From the cell containing the given text, extract its center point as (X, Y) coordinate. 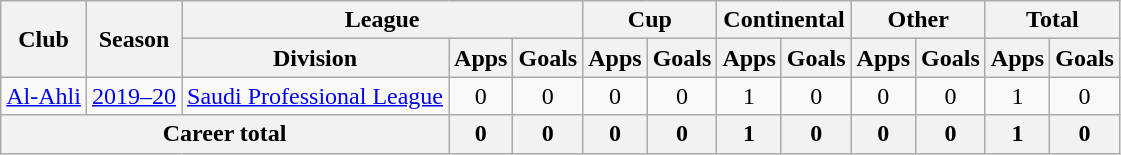
Other (918, 20)
League (382, 20)
Al-Ahli (44, 96)
Total (1052, 20)
Saudi Professional League (316, 96)
Club (44, 39)
Career total (225, 134)
Cup (650, 20)
Division (316, 58)
2019–20 (134, 96)
Season (134, 39)
Continental (784, 20)
